From the cell containing the given text, extract its center point as [X, Y] coordinate. 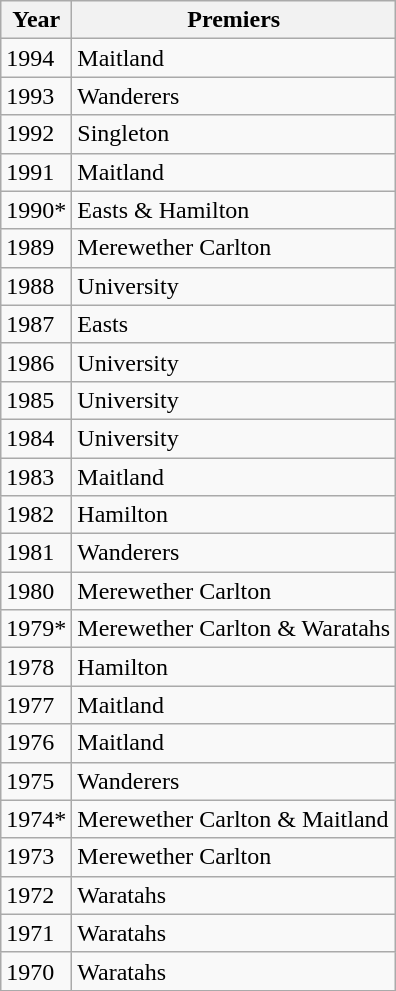
1992 [36, 134]
1994 [36, 58]
1989 [36, 248]
1986 [36, 362]
1974* [36, 819]
Easts & Hamilton [234, 210]
1984 [36, 438]
1971 [36, 933]
1981 [36, 553]
1987 [36, 324]
Year [36, 20]
Premiers [234, 20]
1979* [36, 629]
Easts [234, 324]
1993 [36, 96]
1973 [36, 857]
1975 [36, 781]
Merewether Carlton & Maitland [234, 819]
1985 [36, 400]
Merewether Carlton & Waratahs [234, 629]
1983 [36, 477]
1977 [36, 705]
1988 [36, 286]
1976 [36, 743]
1990* [36, 210]
1972 [36, 895]
1978 [36, 667]
1991 [36, 172]
1970 [36, 971]
1982 [36, 515]
1980 [36, 591]
Singleton [234, 134]
